Scan for the cell matching the given text and deliver its [x, y] coordinate at center. 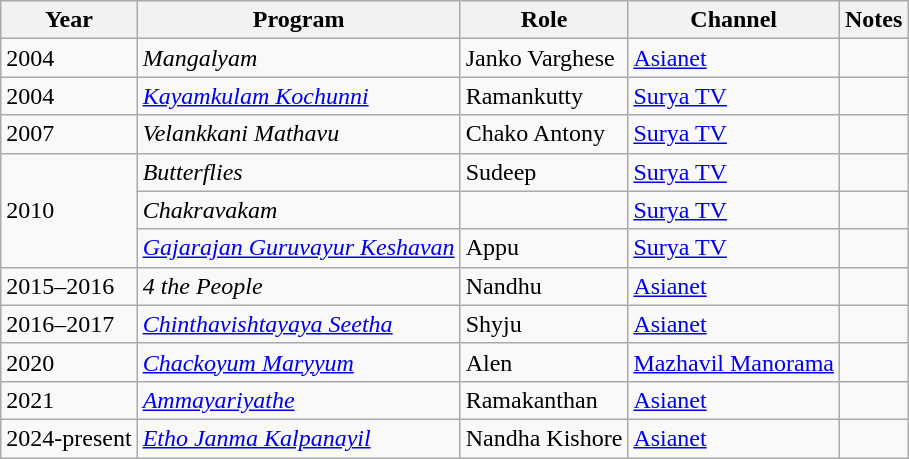
Sudeep [544, 172]
2007 [69, 134]
Year [69, 20]
Notes [874, 20]
Channel [734, 20]
Ammayariyathe [298, 400]
Kayamkulam Kochunni [298, 96]
2016–2017 [69, 324]
Velankkani Mathavu [298, 134]
Nandha Kishore [544, 438]
Appu [544, 248]
2024-present [69, 438]
Etho Janma Kalpanayil [298, 438]
Role [544, 20]
Chinthavishtayaya Seetha [298, 324]
4 the People [298, 286]
Shyju [544, 324]
2021 [69, 400]
Nandhu [544, 286]
Butterflies [298, 172]
Ramakanthan [544, 400]
Mazhavil Manorama [734, 362]
2020 [69, 362]
2010 [69, 210]
Chako Antony [544, 134]
Program [298, 20]
Chackoyum Maryyum [298, 362]
Mangalyam [298, 58]
Janko Varghese [544, 58]
Alen [544, 362]
2015–2016 [69, 286]
Ramankutty [544, 96]
Gajarajan Guruvayur Keshavan [298, 248]
Chakravakam [298, 210]
